Detect which cell encompasses the target text, then output its (X, Y) center coordinate. 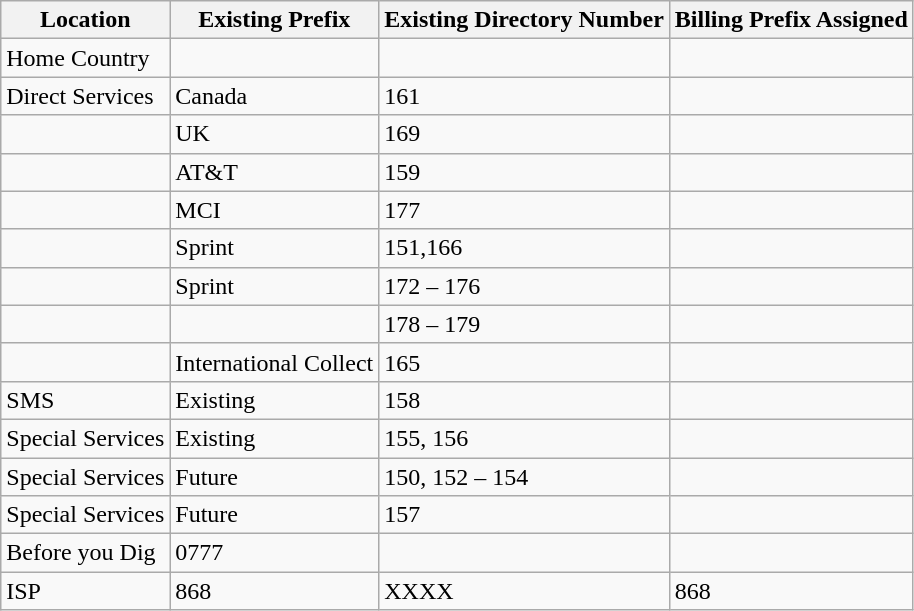
161 (524, 96)
151,166 (524, 248)
Existing Directory Number (524, 20)
SMS (86, 400)
Existing Prefix (274, 20)
159 (524, 172)
150, 152 – 154 (524, 477)
MCI (274, 210)
AT&T (274, 172)
Billing Prefix Assigned (791, 20)
0777 (274, 553)
157 (524, 515)
169 (524, 134)
UK (274, 134)
158 (524, 400)
177 (524, 210)
Location (86, 20)
International Collect (274, 362)
Before you Dig (86, 553)
155, 156 (524, 438)
Direct Services (86, 96)
178 – 179 (524, 324)
Canada (274, 96)
165 (524, 362)
Home Country (86, 58)
XXXX (524, 591)
172 – 176 (524, 286)
ISP (86, 591)
